Locate the cell with the specified text and output its (X, Y) center coordinate. 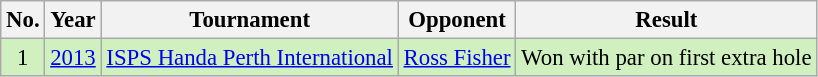
Year (73, 20)
No. (23, 20)
Result (666, 20)
ISPS Handa Perth International (250, 58)
1 (23, 58)
Ross Fisher (457, 58)
Won with par on first extra hole (666, 58)
2013 (73, 58)
Opponent (457, 20)
Tournament (250, 20)
